Capture the cell that displays the provided text and extract its [X, Y] central coordinate. 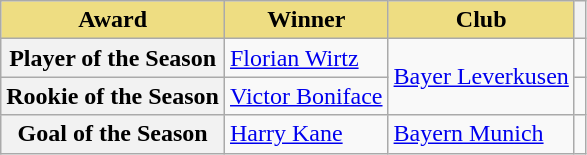
Bayern Munich [481, 134]
Club [481, 20]
Victor Boniface [306, 96]
Player of the Season [113, 58]
Florian Wirtz [306, 58]
Winner [306, 20]
Goal of the Season [113, 134]
Bayer Leverkusen [481, 77]
Rookie of the Season [113, 96]
Harry Kane [306, 134]
Award [113, 20]
